Detect which cell encompasses the target text, then output its (x, y) center coordinate. 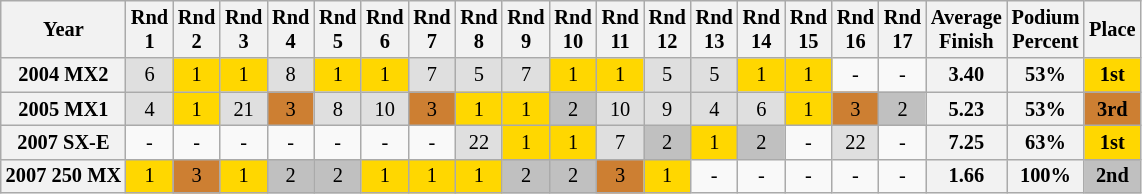
2007 250 MX (64, 176)
9 (668, 109)
2007 SX-E (64, 142)
Rnd13 (714, 29)
3rd (1112, 109)
Rnd3 (244, 29)
Rnd15 (808, 29)
Rnd12 (668, 29)
3.40 (966, 75)
Year (64, 29)
Rnd14 (762, 29)
100% (1046, 176)
Rnd2 (196, 29)
2004 MX2 (64, 75)
Rnd16 (856, 29)
21 (244, 109)
1.66 (966, 176)
Place (1112, 29)
7.25 (966, 142)
Rnd1 (150, 29)
Rnd8 (478, 29)
PodiumPercent (1046, 29)
Rnd7 (432, 29)
Rnd5 (338, 29)
2005 MX1 (64, 109)
5.23 (966, 109)
Rnd6 (384, 29)
63% (1046, 142)
Rnd11 (620, 29)
Rnd17 (902, 29)
Rnd9 (526, 29)
2nd (1112, 176)
Rnd10 (574, 29)
Rnd4 (290, 29)
AverageFinish (966, 29)
